Detect which cell encompasses the target text, then output its [X, Y] center coordinate. 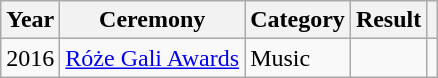
Ceremony [152, 20]
2016 [30, 58]
Year [30, 20]
Category [298, 20]
Result [388, 20]
Music [298, 58]
Róże Gali Awards [152, 58]
